Extract the (x, y) coordinate from the center of the cell holding the provided text.  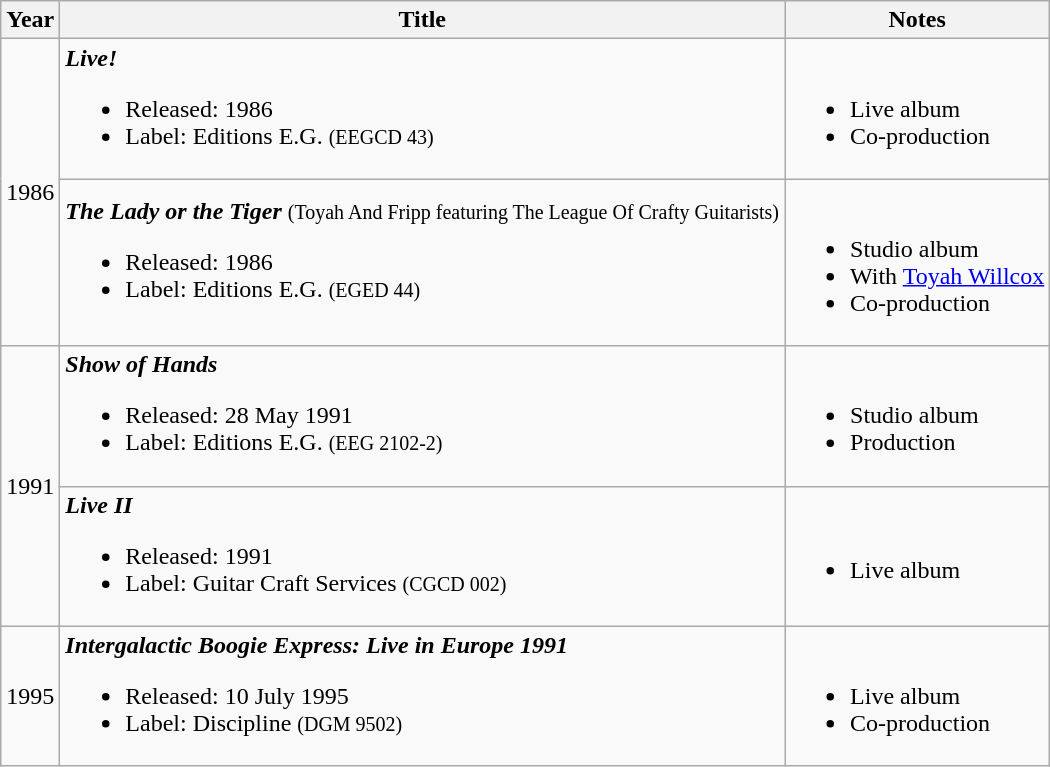
Live album (918, 556)
Studio albumProduction (918, 416)
The Lady or the Tiger (Toyah And Fripp featuring The League Of Crafty Guitarists)Released: 1986Label: Editions E.G. (EGED 44) (422, 262)
Year (30, 20)
1991 (30, 486)
1995 (30, 696)
Notes (918, 20)
Title (422, 20)
Intergalactic Boogie Express: Live in Europe 1991Released: 10 July 1995Label: Discipline (DGM 9502) (422, 696)
Live!Released: 1986Label: Editions E.G. (EEGCD 43) (422, 109)
Live IIReleased: 1991Label: Guitar Craft Services (CGCD 002) (422, 556)
Studio albumWith Toyah WillcoxCo-production (918, 262)
Show of HandsReleased: 28 May 1991Label: Editions E.G. (EEG 2102-2) (422, 416)
1986 (30, 192)
